Capture the cell that displays the provided text and extract its (x, y) central coordinate. 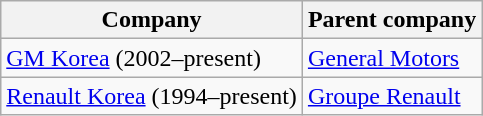
GM Korea (2002–present) (152, 58)
Parent company (392, 20)
General Motors (392, 58)
Company (152, 20)
Renault Korea (1994–present) (152, 96)
Groupe Renault (392, 96)
